Locate the cell with the specified text and output its [X, Y] center coordinate. 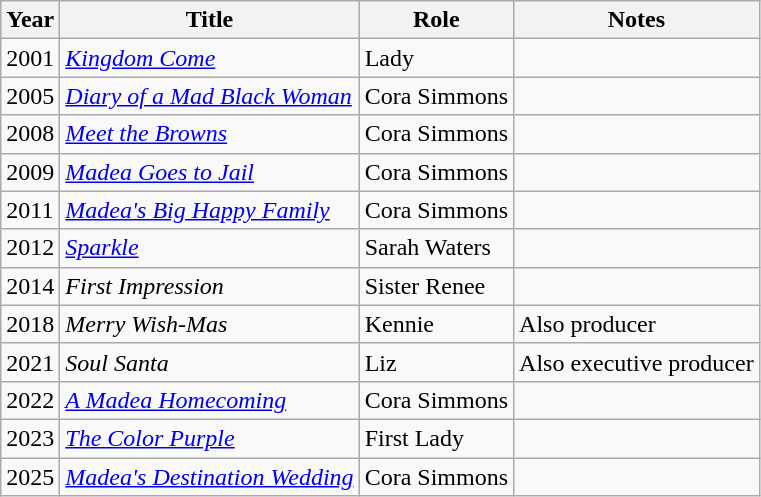
Soul Santa [210, 362]
Liz [436, 362]
2023 [30, 438]
2021 [30, 362]
Lady [436, 58]
First Lady [436, 438]
Meet the Browns [210, 134]
Madea Goes to Jail [210, 172]
Sparkle [210, 248]
2005 [30, 96]
Also executive producer [637, 362]
2012 [30, 248]
2001 [30, 58]
Sister Renee [436, 286]
Title [210, 20]
Sarah Waters [436, 248]
2018 [30, 324]
A Madea Homecoming [210, 400]
Merry Wish-Mas [210, 324]
2008 [30, 134]
Diary of a Mad Black Woman [210, 96]
Also producer [637, 324]
The Color Purple [210, 438]
Role [436, 20]
Year [30, 20]
Notes [637, 20]
2022 [30, 400]
2014 [30, 286]
Kingdom Come [210, 58]
First Impression [210, 286]
Madea's Big Happy Family [210, 210]
Madea's Destination Wedding [210, 477]
2025 [30, 477]
2009 [30, 172]
2011 [30, 210]
Kennie [436, 324]
